Pinpoint the cell where the given text exists, returning its (x, y) midpoint coordinate. 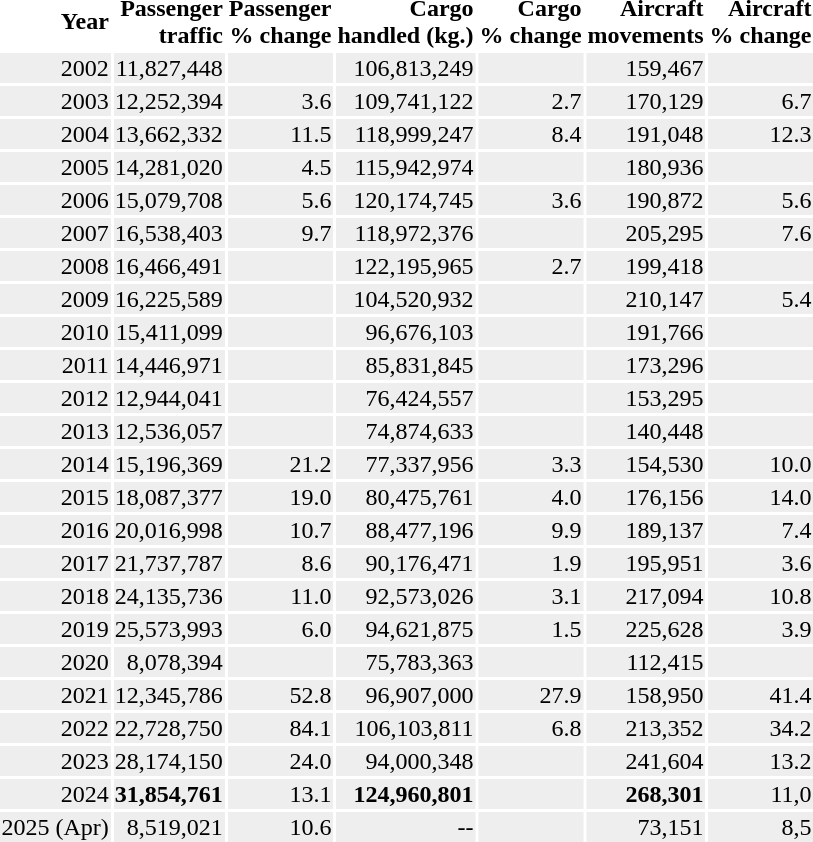
2017 (55, 563)
16,225,589 (168, 299)
27.9 (530, 695)
16,466,491 (168, 266)
10.6 (280, 827)
75,783,363 (406, 662)
170,129 (646, 101)
11,827,448 (168, 68)
2020 (55, 662)
2023 (55, 761)
112,415 (646, 662)
73,151 (646, 827)
118,999,247 (406, 134)
153,295 (646, 398)
15,411,099 (168, 332)
77,337,956 (406, 464)
191,048 (646, 134)
10.7 (280, 530)
2016 (55, 530)
15,079,708 (168, 200)
8.6 (280, 563)
10.0 (760, 464)
8.4 (530, 134)
24.0 (280, 761)
24,135,736 (168, 596)
6.8 (530, 728)
28,174,150 (168, 761)
92,573,026 (406, 596)
12,536,057 (168, 431)
189,137 (646, 530)
41.4 (760, 695)
20,016,998 (168, 530)
15,196,369 (168, 464)
52.8 (280, 695)
94,621,875 (406, 629)
84.1 (280, 728)
11.5 (280, 134)
74,874,633 (406, 431)
22,728,750 (168, 728)
9.9 (530, 530)
106,103,811 (406, 728)
21,737,787 (168, 563)
180,936 (646, 167)
18,087,377 (168, 497)
16,538,403 (168, 233)
3.1 (530, 596)
4.0 (530, 497)
1.9 (530, 563)
21.2 (280, 464)
104,520,932 (406, 299)
7.4 (760, 530)
199,418 (646, 266)
4.5 (280, 167)
13.1 (280, 794)
2014 (55, 464)
176,156 (646, 497)
122,195,965 (406, 266)
94,000,348 (406, 761)
190,872 (646, 200)
173,296 (646, 365)
6.0 (280, 629)
109,741,122 (406, 101)
2003 (55, 101)
8,5 (760, 827)
115,942,974 (406, 167)
2024 (55, 794)
120,174,745 (406, 200)
118,972,376 (406, 233)
19.0 (280, 497)
195,951 (646, 563)
76,424,557 (406, 398)
8,078,394 (168, 662)
7.6 (760, 233)
2009 (55, 299)
2010 (55, 332)
158,950 (646, 695)
2022 (55, 728)
12,252,394 (168, 101)
2007 (55, 233)
159,467 (646, 68)
140,448 (646, 431)
12,944,041 (168, 398)
90,176,471 (406, 563)
205,295 (646, 233)
2021 (55, 695)
3.3 (530, 464)
2006 (55, 200)
213,352 (646, 728)
2005 (55, 167)
96,676,103 (406, 332)
80,475,761 (406, 497)
12.3 (760, 134)
106,813,249 (406, 68)
11.0 (280, 596)
2013 (55, 431)
241,604 (646, 761)
191,766 (646, 332)
-- (406, 827)
85,831,845 (406, 365)
2008 (55, 266)
2015 (55, 497)
10.8 (760, 596)
96,907,000 (406, 695)
154,530 (646, 464)
6.7 (760, 101)
225,628 (646, 629)
2002 (55, 68)
14.0 (760, 497)
5.4 (760, 299)
1.5 (530, 629)
34.2 (760, 728)
88,477,196 (406, 530)
9.7 (280, 233)
2019 (55, 629)
14,446,971 (168, 365)
14,281,020 (168, 167)
13.2 (760, 761)
2012 (55, 398)
124,960,801 (406, 794)
25,573,993 (168, 629)
2018 (55, 596)
3.9 (760, 629)
11,0 (760, 794)
217,094 (646, 596)
12,345,786 (168, 695)
210,147 (646, 299)
31,854,761 (168, 794)
268,301 (646, 794)
2004 (55, 134)
2025 (Apr) (55, 827)
2011 (55, 365)
8,519,021 (168, 827)
13,662,332 (168, 134)
